Scan for the cell matching the given text and deliver its (X, Y) coordinate at center. 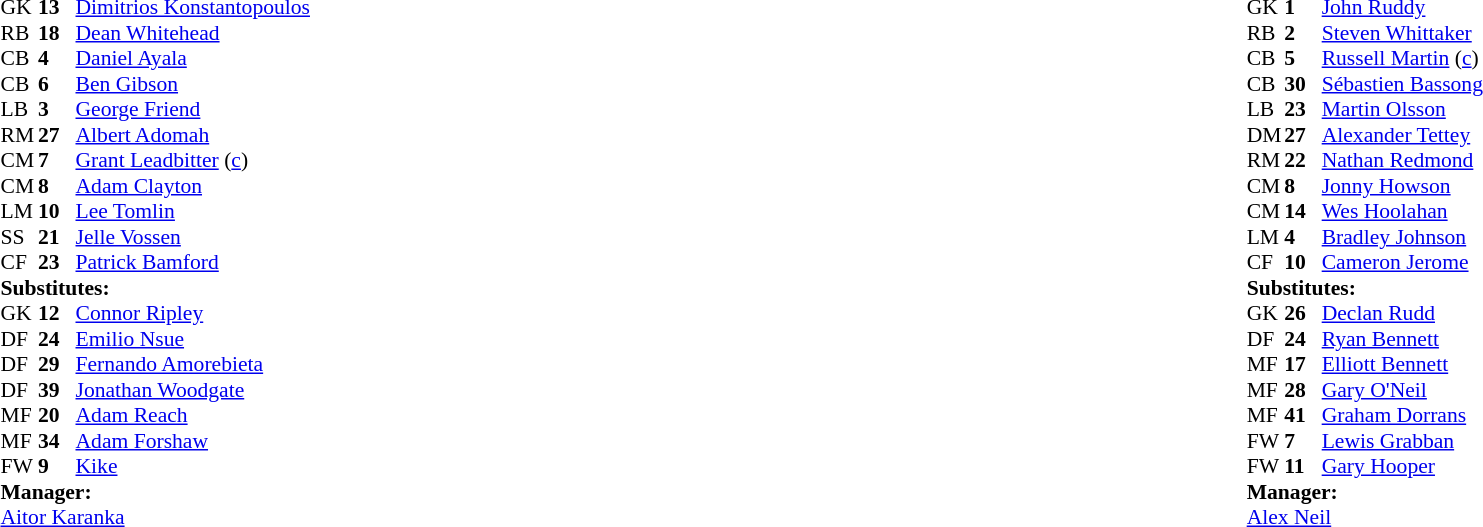
Ben Gibson (193, 84)
Graham Dorrans (1402, 415)
Bradley Johnson (1402, 237)
Jelle Vossen (193, 237)
DM (1266, 135)
Adam Forshaw (193, 441)
Jonathan Woodgate (193, 390)
Dean Whitehead (193, 33)
41 (1303, 415)
Declan Rudd (1402, 313)
Kike (193, 467)
Fernando Amorebieta (193, 365)
Lee Tomlin (193, 211)
Martin Olsson (1402, 109)
3 (57, 109)
28 (1303, 390)
Jonny Howson (1402, 186)
14 (1303, 211)
Adam Clayton (193, 186)
5 (1303, 59)
Patrick Bamford (193, 263)
12 (57, 313)
Cameron Jerome (1402, 263)
Russell Martin (c) (1402, 59)
Steven Whittaker (1402, 33)
Elliott Bennett (1402, 365)
Gary O'Neil (1402, 390)
20 (57, 415)
39 (57, 390)
Emilio Nsue (193, 339)
11 (1303, 467)
22 (1303, 161)
Connor Ripley (193, 313)
2 (1303, 33)
Daniel Ayala (193, 59)
Lewis Grabban (1402, 441)
Gary Hooper (1402, 467)
21 (57, 237)
Sébastien Bassong (1402, 84)
Ryan Bennett (1402, 339)
29 (57, 365)
6 (57, 84)
26 (1303, 313)
Wes Hoolahan (1402, 211)
17 (1303, 365)
Grant Leadbitter (c) (193, 161)
SS (19, 237)
34 (57, 441)
9 (57, 467)
30 (1303, 84)
Nathan Redmond (1402, 161)
Albert Adomah (193, 135)
George Friend (193, 109)
Adam Reach (193, 415)
18 (57, 33)
Alexander Tettey (1402, 135)
